Return [X, Y] of the center of cell containing provided text 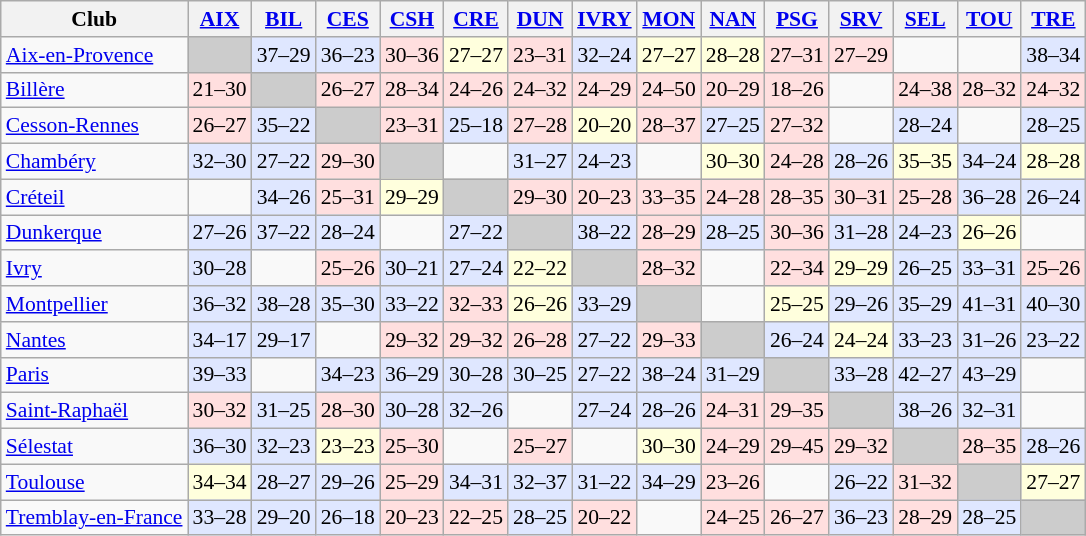
39–33 [220, 375]
38–24 [669, 375]
31–29 [733, 375]
31–26 [989, 340]
23–22 [1053, 340]
24–50 [669, 90]
27–28 [540, 126]
29–35 [797, 411]
33–35 [669, 197]
SRV [861, 19]
NAN [733, 19]
22–34 [797, 269]
26–25 [925, 269]
36–30 [220, 447]
29–45 [797, 447]
32–30 [220, 162]
25–27 [540, 447]
27–26 [220, 233]
25–25 [797, 304]
34–31 [476, 482]
32–24 [604, 55]
TOU [989, 19]
42–27 [925, 375]
Ivry [94, 269]
Club [94, 19]
32–33 [476, 304]
34–17 [220, 340]
28–34 [412, 90]
31–27 [540, 162]
DUN [540, 19]
33–22 [412, 304]
27–32 [797, 126]
37–29 [284, 55]
27–31 [797, 55]
25–30 [412, 447]
33–23 [925, 340]
38–34 [1053, 55]
24–26 [476, 90]
21–30 [220, 90]
29–20 [284, 518]
41–31 [989, 304]
22–25 [476, 518]
38–26 [925, 411]
24–38 [925, 90]
Sélestat [94, 447]
23–23 [348, 447]
31–32 [925, 482]
35–30 [348, 304]
20–20 [604, 126]
MON [669, 19]
24–25 [733, 518]
23–26 [733, 482]
34–23 [348, 375]
20–22 [604, 518]
Tremblay-en-France [94, 518]
IVRY [604, 19]
32–23 [284, 447]
BIL [284, 19]
AIX [220, 19]
Aix-en-Provence [94, 55]
34–34 [220, 482]
40–30 [1053, 304]
30–31 [861, 197]
26–28 [540, 340]
22–22 [540, 269]
37–22 [284, 233]
34–29 [669, 482]
Cesson-Rennes [94, 126]
Créteil [94, 197]
34–24 [989, 162]
25–18 [476, 126]
Toulouse [94, 482]
Paris [94, 375]
CSH [412, 19]
34–26 [284, 197]
TRE [1053, 19]
35–29 [925, 304]
24–31 [733, 411]
29–33 [669, 340]
35–22 [284, 126]
30–25 [540, 375]
PSG [797, 19]
25–31 [348, 197]
Nantes [94, 340]
32–31 [989, 411]
28–30 [348, 411]
24–24 [861, 340]
CRE [476, 19]
33–29 [604, 304]
SEL [925, 19]
36–28 [989, 197]
35–35 [925, 162]
Dunkerque [94, 233]
25–28 [925, 197]
Billère [94, 90]
32–37 [540, 482]
38–28 [284, 304]
33–31 [989, 269]
38–22 [604, 233]
Saint-Raphaël [94, 411]
29–17 [284, 340]
18–26 [797, 90]
30–32 [220, 411]
25–29 [412, 482]
26–22 [861, 482]
28–27 [284, 482]
36–29 [412, 375]
31–22 [604, 482]
30–21 [412, 269]
31–28 [861, 233]
43–29 [989, 375]
28–37 [669, 126]
CES [348, 19]
26–18 [348, 518]
36–32 [220, 304]
31–25 [284, 411]
20–29 [733, 90]
27–29 [861, 55]
Chambéry [94, 162]
Montpellier [94, 304]
27–25 [733, 126]
32–26 [476, 411]
